Find where the given text appears and provide that cell's center as [x, y] coordinate. 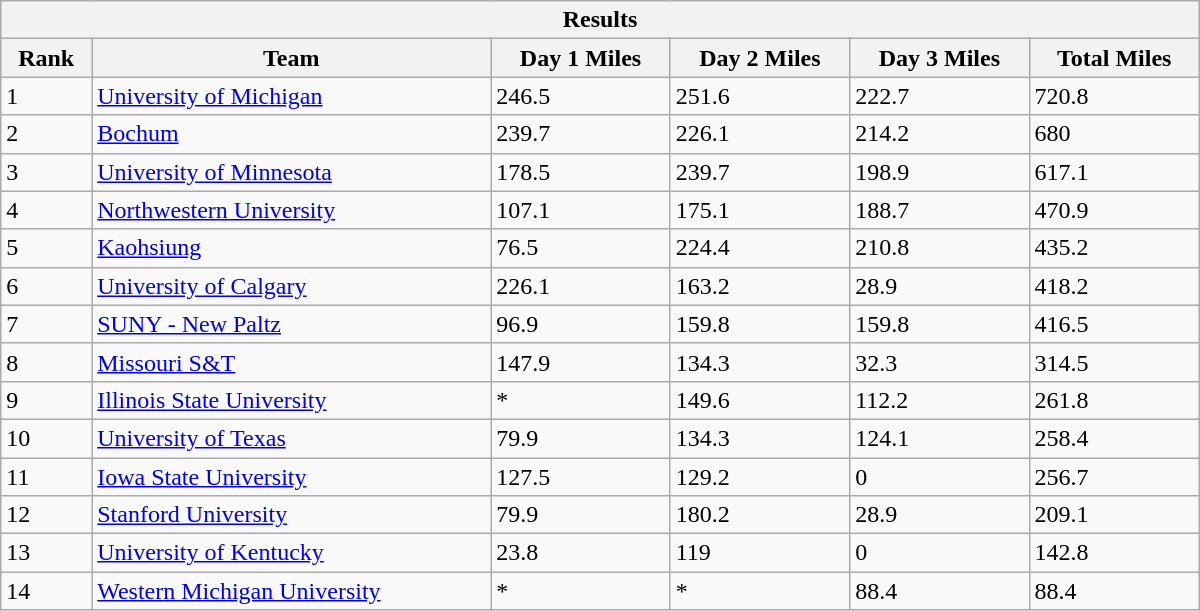
SUNY - New Paltz [292, 324]
435.2 [1114, 248]
180.2 [760, 515]
Rank [46, 58]
Team [292, 58]
Illinois State University [292, 400]
4 [46, 210]
178.5 [580, 172]
251.6 [760, 96]
222.7 [940, 96]
Stanford University [292, 515]
5 [46, 248]
258.4 [1114, 438]
Total Miles [1114, 58]
Iowa State University [292, 477]
142.8 [1114, 553]
617.1 [1114, 172]
12 [46, 515]
University of Minnesota [292, 172]
2 [46, 134]
7 [46, 324]
10 [46, 438]
147.9 [580, 362]
163.2 [760, 286]
96.9 [580, 324]
23.8 [580, 553]
11 [46, 477]
Results [600, 20]
3 [46, 172]
209.1 [1114, 515]
720.8 [1114, 96]
6 [46, 286]
Day 1 Miles [580, 58]
198.9 [940, 172]
261.8 [1114, 400]
107.1 [580, 210]
119 [760, 553]
416.5 [1114, 324]
Western Michigan University [292, 591]
Kaohsiung [292, 248]
112.2 [940, 400]
University of Michigan [292, 96]
University of Texas [292, 438]
Day 2 Miles [760, 58]
256.7 [1114, 477]
224.4 [760, 248]
Bochum [292, 134]
University of Kentucky [292, 553]
188.7 [940, 210]
8 [46, 362]
214.2 [940, 134]
129.2 [760, 477]
14 [46, 591]
127.5 [580, 477]
13 [46, 553]
9 [46, 400]
680 [1114, 134]
246.5 [580, 96]
210.8 [940, 248]
Northwestern University [292, 210]
124.1 [940, 438]
32.3 [940, 362]
76.5 [580, 248]
Missouri S&T [292, 362]
418.2 [1114, 286]
175.1 [760, 210]
University of Calgary [292, 286]
149.6 [760, 400]
Day 3 Miles [940, 58]
1 [46, 96]
314.5 [1114, 362]
470.9 [1114, 210]
